Locate the cell with the specified text and output its (X, Y) center coordinate. 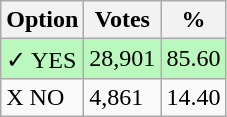
X NO (42, 97)
28,901 (122, 59)
Option (42, 20)
% (194, 20)
✓ YES (42, 59)
4,861 (122, 97)
85.60 (194, 59)
Votes (122, 20)
14.40 (194, 97)
